Locate the cell with the specified text and output its [X, Y] center coordinate. 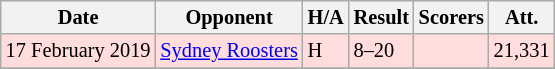
21,331 [522, 51]
Opponent [228, 17]
17 February 2019 [78, 51]
H [326, 51]
Sydney Roosters [228, 51]
Scorers [452, 17]
Date [78, 17]
8–20 [382, 51]
Att. [522, 17]
Result [382, 17]
H/A [326, 17]
